Provide the (x, y) coordinate of the cell's center where the given text is located.  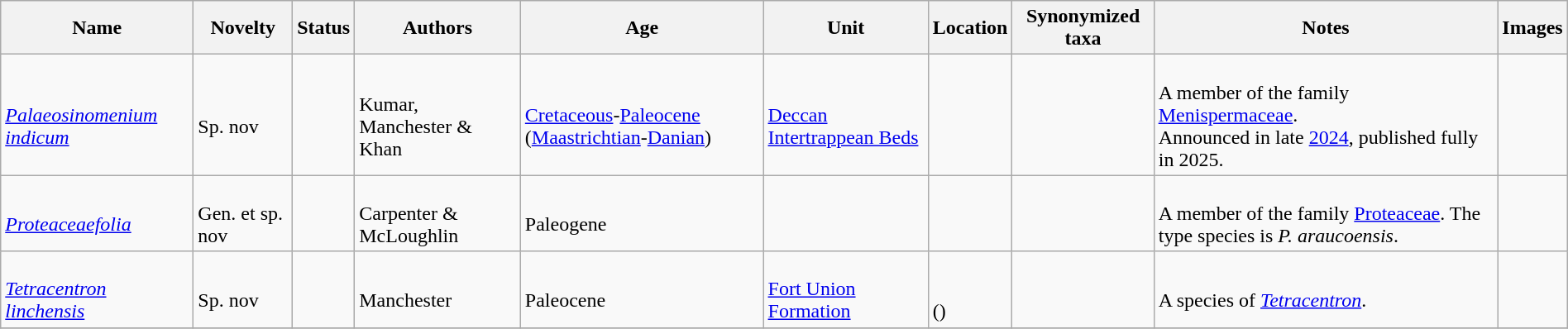
Notes (1326, 28)
A member of the family Proteaceae. The type species is P. araucoensis. (1326, 213)
Kumar, Manchester & Khan (438, 115)
Location (970, 28)
Proteaceaefolia (98, 213)
Images (1532, 28)
Manchester (438, 289)
Authors (438, 28)
Novelty (243, 28)
Age (642, 28)
Carpenter & McLoughlin (438, 213)
Unit (845, 28)
A species of Tetracentron. (1326, 289)
() (970, 289)
Deccan Intertrappean Beds (845, 115)
Status (324, 28)
Palaeosinomenium indicum (98, 115)
Paleocene (642, 289)
Cretaceous-Paleocene (Maastrichtian-Danian) (642, 115)
Paleogene (642, 213)
Fort Union Formation (845, 289)
Tetracentron linchensis (98, 289)
Synonymized taxa (1083, 28)
Gen. et sp. nov (243, 213)
A member of the family Menispermaceae.Announced in late 2024, published fully in 2025. (1326, 115)
Name (98, 28)
